Output the (X, Y) coordinate of the center of the cell containing the given text.  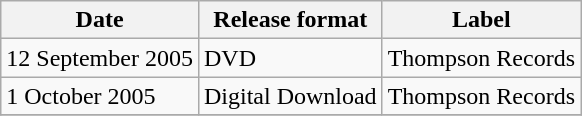
12 September 2005 (100, 58)
Digital Download (290, 96)
Release format (290, 20)
Label (481, 20)
1 October 2005 (100, 96)
DVD (290, 58)
Date (100, 20)
